Detect which cell encompasses the target text, then output its (X, Y) center coordinate. 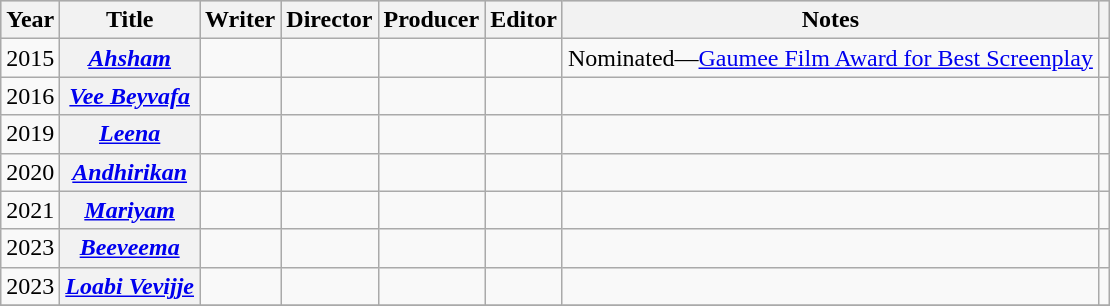
2020 (30, 172)
Producer (432, 20)
2016 (30, 96)
Andhirikan (130, 172)
Notes (830, 20)
Editor (524, 20)
Beeveema (130, 248)
2015 (30, 58)
Mariyam (130, 210)
2019 (30, 134)
Ahsham (130, 58)
Vee Beyvafa (130, 96)
Title (130, 20)
Leena (130, 134)
Director (330, 20)
Nominated—Gaumee Film Award for Best Screenplay (830, 58)
Loabi Vevijje (130, 286)
2021 (30, 210)
Writer (240, 20)
Year (30, 20)
